Output the (x, y) coordinate of the center of the cell containing the given text.  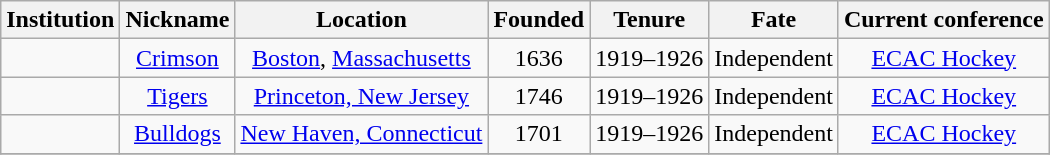
New Haven, Connecticut (362, 134)
1636 (539, 58)
Nickname (178, 20)
1746 (539, 96)
Founded (539, 20)
Boston, Massachusetts (362, 58)
Location (362, 20)
1701 (539, 134)
Institution (60, 20)
Tenure (650, 20)
Current conference (944, 20)
Bulldogs (178, 134)
Fate (774, 20)
Tigers (178, 96)
Princeton, New Jersey (362, 96)
Crimson (178, 58)
